Determine the [x, y] coordinate at the center of the cell enclosing the given text.  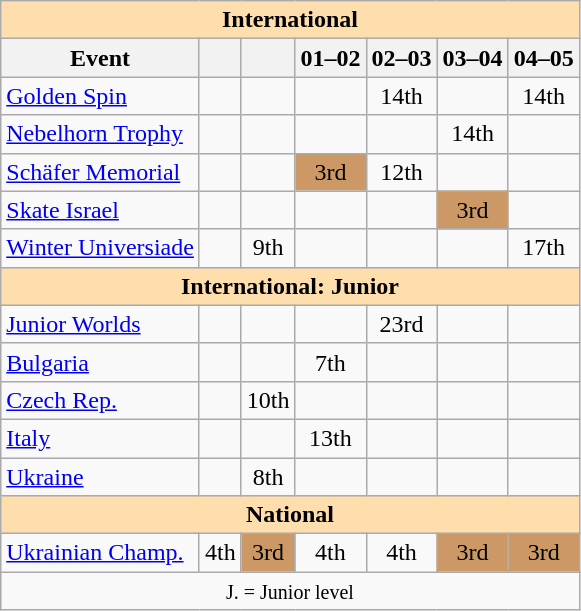
10th [268, 400]
12th [402, 172]
Ukraine [100, 477]
Junior Worlds [100, 324]
Ukrainian Champ. [100, 553]
04–05 [544, 58]
National [290, 515]
17th [544, 248]
7th [330, 362]
Winter Universiade [100, 248]
Nebelhorn Trophy [100, 134]
Golden Spin [100, 96]
8th [268, 477]
Event [100, 58]
23rd [402, 324]
Bulgaria [100, 362]
01–02 [330, 58]
02–03 [402, 58]
International: Junior [290, 286]
13th [330, 438]
Italy [100, 438]
9th [268, 248]
03–04 [472, 58]
Schäfer Memorial [100, 172]
Skate Israel [100, 210]
International [290, 20]
J. = Junior level [290, 591]
Czech Rep. [100, 400]
